For the text-containing cell, return its midpoint in (X, Y) coordinate format. 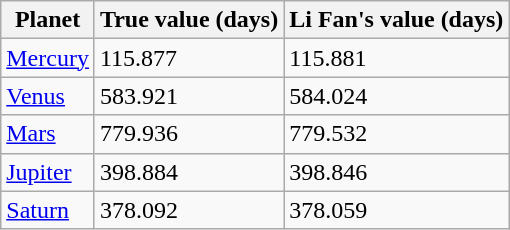
Planet (48, 20)
115.881 (396, 58)
779.532 (396, 134)
584.024 (396, 96)
378.059 (396, 210)
779.936 (188, 134)
Venus (48, 96)
Mercury (48, 58)
398.846 (396, 172)
398.884 (188, 172)
Li Fan's value (days) (396, 20)
True value (days) (188, 20)
Mars (48, 134)
115.877 (188, 58)
583.921 (188, 96)
Saturn (48, 210)
Jupiter (48, 172)
378.092 (188, 210)
